Determine the [x, y] coordinate at the center of the cell enclosing the given text.  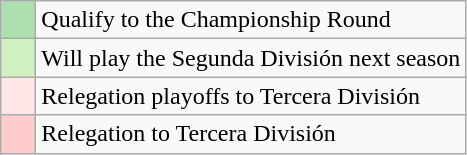
Relegation playoffs to Tercera División [251, 96]
Will play the Segunda División next season [251, 58]
Qualify to the Championship Round [251, 20]
Relegation to Tercera División [251, 134]
